Return the [x, y] coordinate for the center point of the cell that contains the specified text.  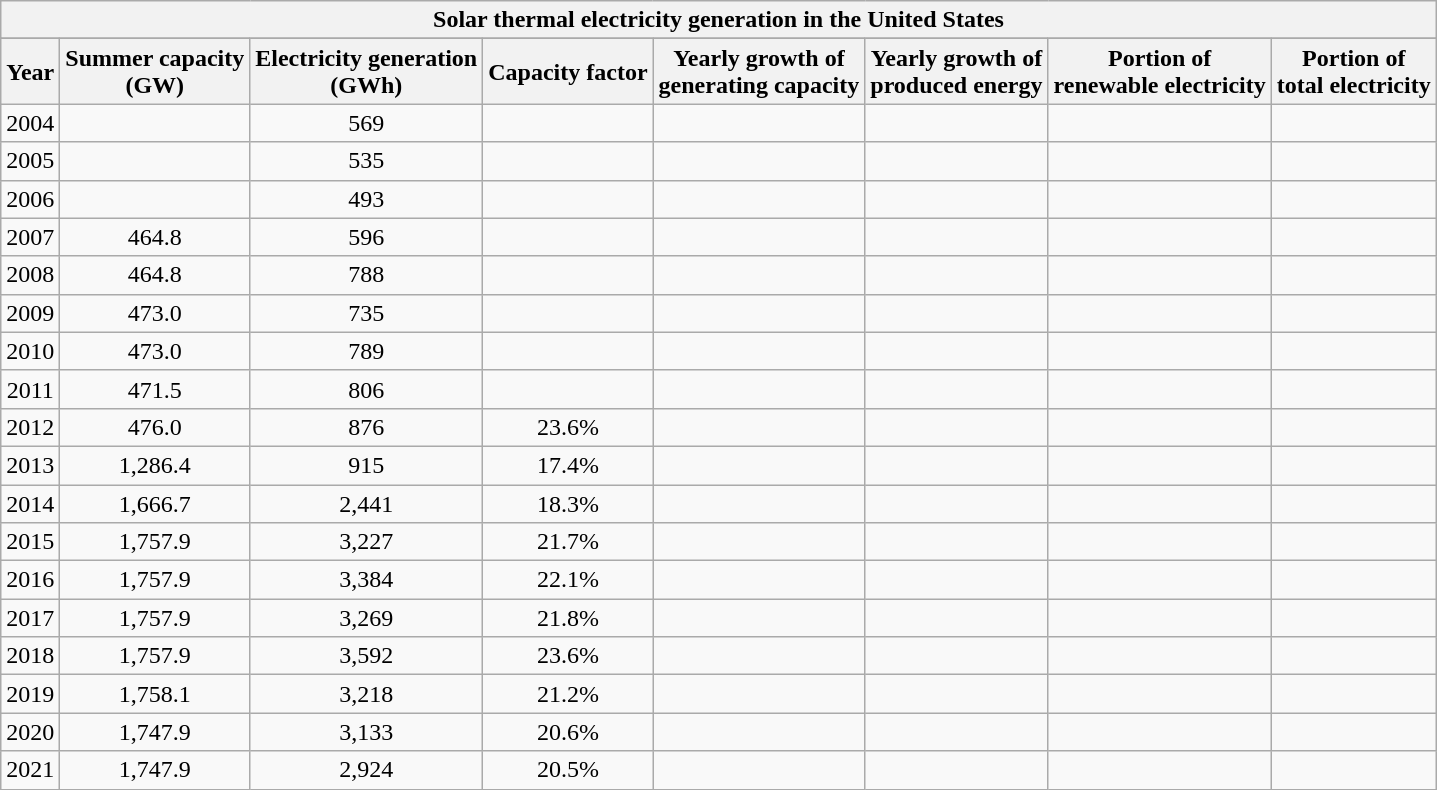
806 [366, 389]
493 [366, 199]
Year [30, 72]
2005 [30, 161]
2,924 [366, 770]
20.6% [568, 732]
876 [366, 427]
Solar thermal electricity generation in the United States [718, 20]
20.5% [568, 770]
1,666.7 [155, 503]
Yearly growth of generating capacity [759, 72]
2017 [30, 618]
Portion of total electricity [1354, 72]
2021 [30, 770]
471.5 [155, 389]
3,133 [366, 732]
788 [366, 275]
21.8% [568, 618]
2010 [30, 351]
2012 [30, 427]
1,758.1 [155, 694]
2016 [30, 580]
18.3% [568, 503]
22.1% [568, 580]
2020 [30, 732]
2007 [30, 237]
3,269 [366, 618]
569 [366, 123]
3,227 [366, 542]
2009 [30, 313]
476.0 [155, 427]
2015 [30, 542]
17.4% [568, 465]
2018 [30, 656]
21.7% [568, 542]
2,441 [366, 503]
535 [366, 161]
1,286.4 [155, 465]
2014 [30, 503]
21.2% [568, 694]
735 [366, 313]
3,592 [366, 656]
Yearly growth of produced energy [956, 72]
2004 [30, 123]
Capacity factor [568, 72]
2011 [30, 389]
2013 [30, 465]
2006 [30, 199]
Summer capacity (GW) [155, 72]
596 [366, 237]
789 [366, 351]
2019 [30, 694]
Electricity generation (GWh) [366, 72]
3,384 [366, 580]
915 [366, 465]
2008 [30, 275]
3,218 [366, 694]
Portion of renewable electricity [1160, 72]
